Scan for the cell matching the given text and deliver its (x, y) coordinate at center. 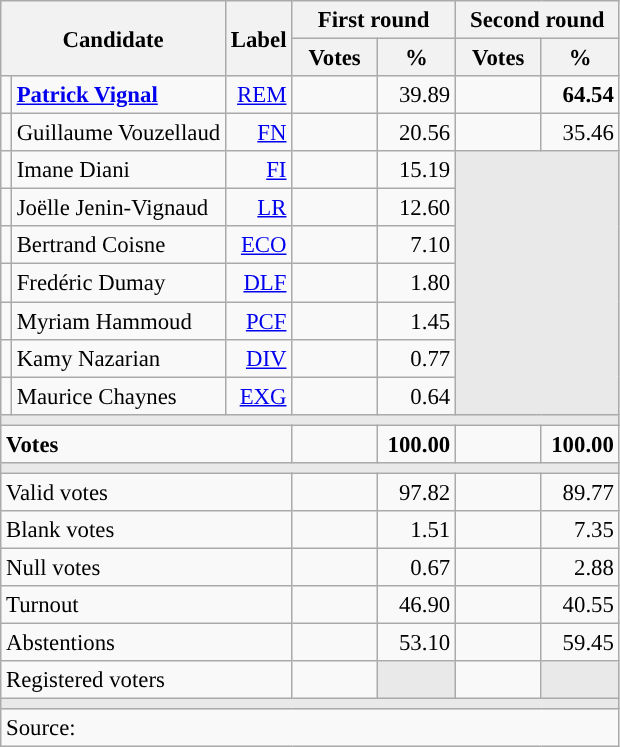
7.35 (580, 530)
Source: (310, 728)
Turnout (146, 605)
Guillaume Vouzellaud (118, 133)
Valid votes (146, 492)
2.88 (580, 567)
Joëlle Jenin-Vignaud (118, 208)
40.55 (580, 605)
1.80 (416, 283)
Patrick Vignal (118, 95)
FI (258, 170)
1.45 (416, 321)
89.77 (580, 492)
0.67 (416, 567)
Fredéric Dumay (118, 283)
First round (374, 20)
DIV (258, 358)
Null votes (146, 567)
35.46 (580, 133)
39.89 (416, 95)
Candidate (114, 38)
53.10 (416, 643)
ECO (258, 245)
Abstentions (146, 643)
Blank votes (146, 530)
7.10 (416, 245)
REM (258, 95)
DLF (258, 283)
EXG (258, 396)
Maurice Chaynes (118, 396)
LR (258, 208)
64.54 (580, 95)
12.60 (416, 208)
46.90 (416, 605)
FN (258, 133)
97.82 (416, 492)
Label (258, 38)
Registered voters (146, 680)
PCF (258, 321)
20.56 (416, 133)
Kamy Nazarian (118, 358)
0.64 (416, 396)
15.19 (416, 170)
Imane Diani (118, 170)
Myriam Hammoud (118, 321)
0.77 (416, 358)
Bertrand Coisne (118, 245)
59.45 (580, 643)
Second round (537, 20)
1.51 (416, 530)
